Detect which cell encompasses the target text, then output its [x, y] center coordinate. 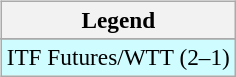
Legend [118, 20]
ITF Futures/WTT (2–1) [118, 57]
